Identify which cell holds the provided text, then report its (X, Y) central coordinate. 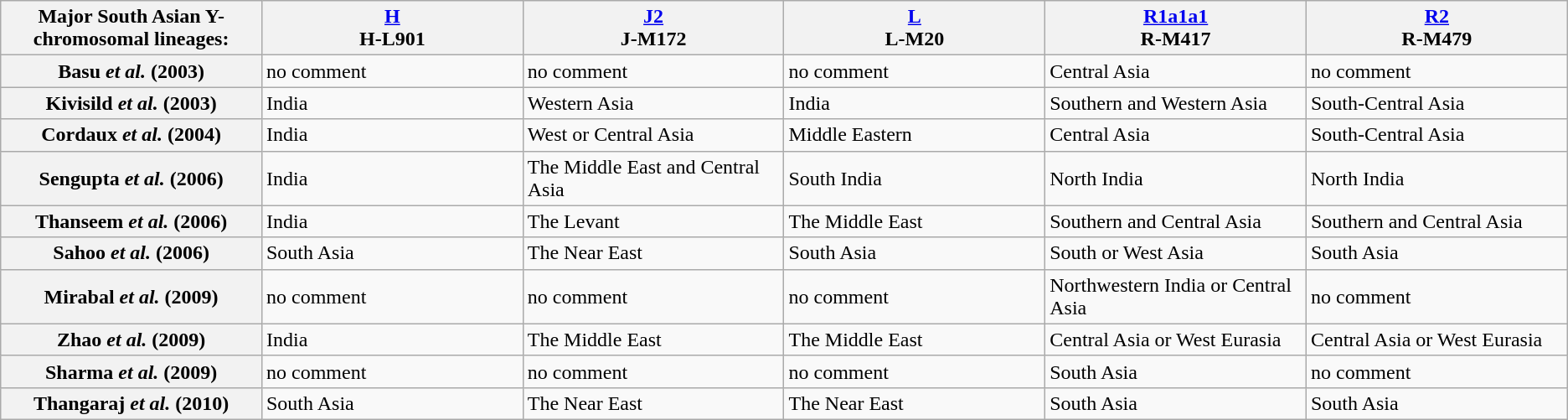
R2R-M479 (1436, 29)
Thangaraj et al. (2010) (132, 403)
Sengupta et al. (2006) (132, 178)
Kivisild et al. (2003) (132, 103)
Basu et al. (2003) (132, 71)
Zhao et al. (2009) (132, 340)
Western Asia (653, 103)
The Middle East and Central Asia (653, 178)
South India (915, 178)
Middle Eastern (915, 135)
R1a1a1R-M417 (1176, 29)
Thanseem et al. (2006) (132, 221)
J2J-M172 (653, 29)
LL-M20 (915, 29)
West or Central Asia (653, 135)
Mirabal et al. (2009) (132, 297)
Southern and Western Asia (1176, 103)
Sharma et al. (2009) (132, 371)
Sahoo et al. (2006) (132, 253)
South or West Asia (1176, 253)
Major South Asian Y-chromosomal lineages: (132, 29)
Northwestern India or Central Asia (1176, 297)
HH-L901 (392, 29)
The Levant (653, 221)
Cordaux et al. (2004) (132, 135)
